Scan for the cell matching the given text and deliver its (x, y) coordinate at center. 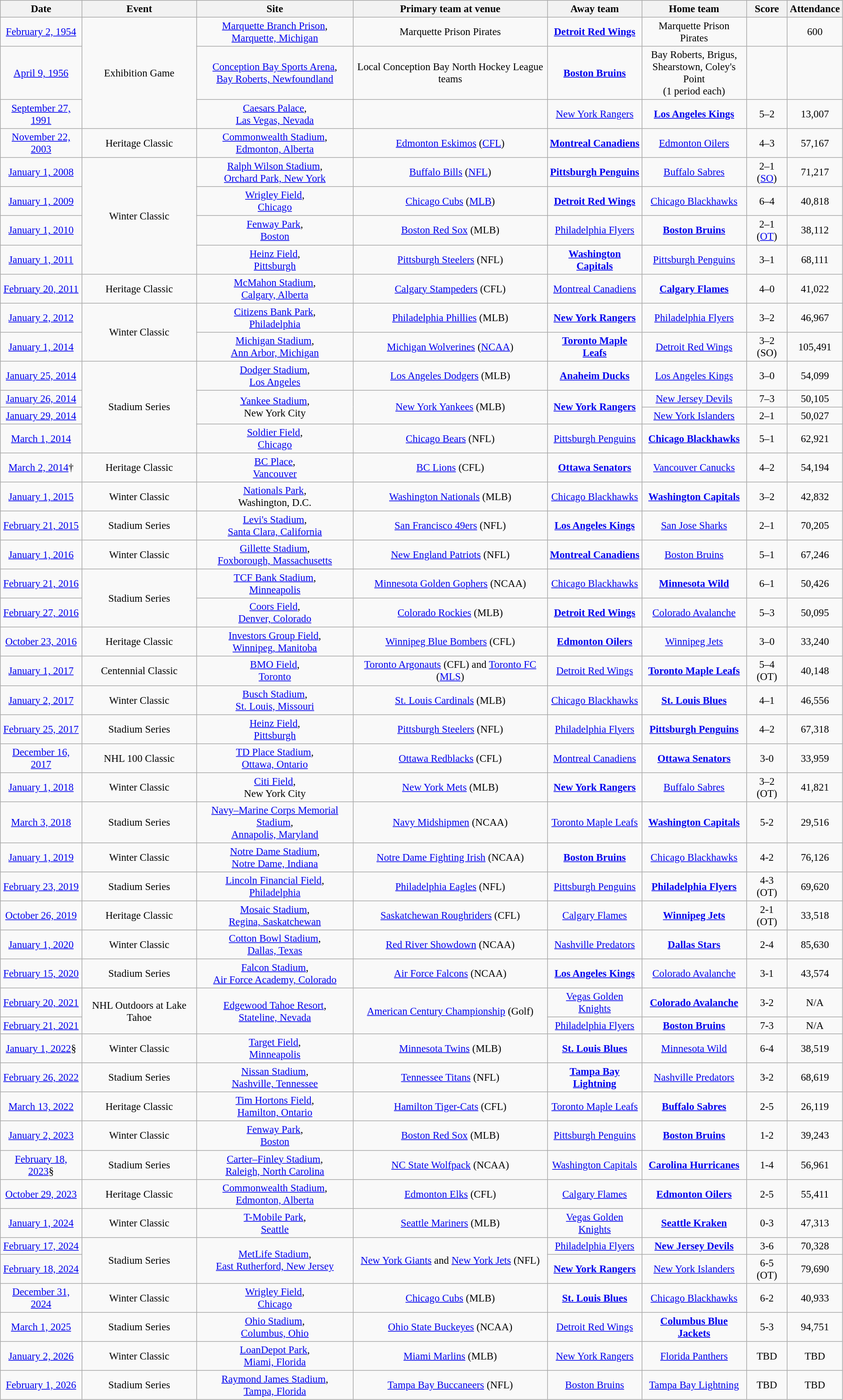
Marquette Branch Prison,Marquette, Michigan (274, 32)
BC Place,Vancouver (274, 468)
38,112 (815, 230)
Navy–Marine Corps Memorial Stadium,Annapolis, Maryland (274, 823)
Seattle Mariners (MLB) (450, 1223)
Chicago Bears (NFL) (450, 439)
Buffalo Bills (NFL) (450, 173)
56,961 (815, 1165)
70,205 (815, 526)
Michigan Wolverines (NCAA) (450, 346)
26,119 (815, 1106)
March 1, 2025 (41, 1327)
February 18, 2023§ (41, 1165)
2-1 (OT) (767, 916)
85,630 (815, 944)
December 16, 2017 (41, 758)
4-3 (OT) (767, 887)
13,007 (815, 114)
Centennial Classic (139, 671)
Lincoln Financial Field, Philadelphia (274, 887)
50,105 (815, 399)
Ohio Stadium,Columbus, Ohio (274, 1327)
46,556 (815, 700)
November 22, 2003 (41, 143)
San Jose Sharks (694, 526)
94,751 (815, 1327)
600 (815, 32)
American Century Championship (Golf) (450, 1011)
Local Conception Bay North Hockey League teams (450, 73)
February 20, 2021 (41, 1003)
54,099 (815, 376)
68,111 (815, 260)
Yankee Stadium,New York City (274, 407)
76,126 (815, 857)
7–3 (767, 399)
Philadelphia Phillies (MLB) (450, 318)
February 15, 2020 (41, 974)
Ohio State Buckeyes (NCAA) (450, 1327)
Michigan Stadium,Ann Arbor, Michigan (274, 346)
Investors Group Field,Winnipeg, Manitoba (274, 642)
Minnesota Golden Gophers (NCAA) (450, 584)
41,821 (815, 787)
33,959 (815, 758)
47,313 (815, 1223)
Air Force Falcons (NCAA) (450, 974)
New England Patriots (NFL) (450, 555)
41,022 (815, 289)
Conception Bay Sports Arena,Bay Roberts, Newfoundland (274, 73)
April 9, 1956 (41, 73)
January 29, 2014 (41, 416)
33,518 (815, 916)
Mosaic Stadium, Regina, Saskatchewan (274, 916)
BMO Field,Toronto (274, 671)
New York Yankees (MLB) (450, 407)
TD Place Stadium,Ottawa, Ontario (274, 758)
70,328 (815, 1246)
Edmonton Eskimos (CFL) (450, 143)
Los Angeles Dodgers (MLB) (450, 376)
March 1, 2014 (41, 439)
Citi Field,New York City (274, 787)
6-4 (767, 1049)
Citizens Bank Park,Philadelphia (274, 318)
Minnesota Twins (MLB) (450, 1049)
6–4 (767, 201)
January 1, 2024 (41, 1223)
33,240 (815, 642)
NC State Wolfpack (NCAA) (450, 1165)
67,246 (815, 555)
67,318 (815, 729)
Tim Hortons Field, Hamilton, Ontario (274, 1106)
1-4 (767, 1165)
Edgewood Tahoe Resort, Stateline, Nevada (274, 1011)
3-6 (767, 1246)
Bay Roberts, Brigus,Shearstown, Coley's Point(1 period each) (694, 73)
40,933 (815, 1298)
Vancouver Canucks (694, 468)
50,027 (815, 416)
February 25, 2017 (41, 729)
Falcon Stadium, Air Force Academy, Colorado (274, 974)
Ottawa Redblacks (CFL) (450, 758)
55,411 (815, 1194)
50,095 (815, 613)
Notre Dame Fighting Irish (NCAA) (450, 857)
Toronto Argonauts (CFL) and Toronto FC (MLS) (450, 671)
February 27, 2016 (41, 613)
January 2, 2026 (41, 1356)
February 26, 2022 (41, 1078)
January 25, 2014 (41, 376)
Florida Panthers (694, 1356)
February 18, 2024 (41, 1269)
February 23, 2019 (41, 887)
Saskatchewan Roughriders (CFL) (450, 916)
March 3, 2018 (41, 823)
San Francisco 49ers (NFL) (450, 526)
6–1 (767, 584)
69,620 (815, 887)
6-2 (767, 1298)
Target Field, Minneapolis (274, 1049)
50,426 (815, 584)
Notre Dame Stadium,Notre Dame, Indiana (274, 857)
McMahon Stadium,Calgary, Alberta (274, 289)
3–1 (767, 260)
October 29, 2023 (41, 1194)
January 1, 2009 (41, 201)
Washington Nationals (MLB) (450, 496)
Seattle Kraken (694, 1223)
Miami Marlins (MLB) (450, 1356)
Attendance (815, 9)
Winnipeg Blue Bombers (CFL) (450, 642)
February 21, 2021 (41, 1026)
Levi's Stadium,Santa Clara, California (274, 526)
Edmonton Elks (CFL) (450, 1194)
January 2, 2012 (41, 318)
43,574 (815, 974)
Date (41, 9)
February 21, 2016 (41, 584)
LoanDepot Park,Miami, Florida (274, 1356)
January 1, 2017 (41, 671)
Caesars Palace,Las Vegas, Nevada (274, 114)
NHL Outdoors at Lake Tahoe (139, 1011)
Columbus Blue Jackets (694, 1327)
Coors Field,Denver, Colorado (274, 613)
2–1(SO) (767, 173)
2–1 (OT) (767, 230)
Gillette Stadium,Foxborough, Massachusetts (274, 555)
Tennessee Titans (NFL) (450, 1078)
Navy Midshipmen (NCAA) (450, 823)
MetLife Stadium,East Rutherford, New Jersey (274, 1260)
46,967 (815, 318)
Site (274, 9)
Exhibition Game (139, 73)
Soldier Field,Chicago (274, 439)
62,921 (815, 439)
Busch Stadium,St. Louis, Missouri (274, 700)
TCF Bank Stadium,Minneapolis (274, 584)
54,194 (815, 468)
Philadelphia Eagles (NFL) (450, 887)
October 23, 2016 (41, 642)
January 1, 2010 (41, 230)
January 1, 2022§ (41, 1049)
2-4 (767, 944)
Dodger Stadium,Los Angeles (274, 376)
Home team (694, 9)
January 2, 2023 (41, 1136)
January 1, 2016 (41, 555)
4-2 (767, 857)
68,619 (815, 1078)
NHL 100 Classic (139, 758)
St. Louis Cardinals (MLB) (450, 700)
T-Mobile Park,Seattle (274, 1223)
BC Lions (CFL) (450, 468)
December 31, 2024 (41, 1298)
42,832 (815, 496)
4–0 (767, 289)
January 1, 2008 (41, 173)
January 2, 2017 (41, 700)
Red River Showdown (NCAA) (450, 944)
Carter–Finley Stadium, Raleigh, North Carolina (274, 1165)
September 27, 1991 (41, 114)
40,148 (815, 671)
Event (139, 9)
4–3 (767, 143)
January 1, 2011 (41, 260)
5–2 (767, 114)
Anaheim Ducks (595, 376)
1-2 (767, 1136)
71,217 (815, 173)
Tampa Bay Buccaneers (NFL) (450, 1385)
105,491 (815, 346)
5–3 (767, 613)
Carolina Hurricanes (694, 1165)
Cotton Bowl Stadium, Dallas, Texas (274, 944)
79,690 (815, 1269)
5-2 (767, 823)
Score (767, 9)
Colorado Rockies (MLB) (450, 613)
4–1 (767, 700)
Hamilton Tiger-Cats (CFL) (450, 1106)
March 2, 2014† (41, 468)
29,516 (815, 823)
Primary team at venue (450, 9)
New York Mets (MLB) (450, 787)
6-5 (OT) (767, 1269)
February 17, 2024 (41, 1246)
38,519 (815, 1049)
39,243 (815, 1136)
0-3 (767, 1223)
Dallas Stars (694, 944)
Away team (595, 9)
February 20, 2011 (41, 289)
Calgary Stampeders (CFL) (450, 289)
Ralph Wilson Stadium,Orchard Park, New York (274, 173)
New York Giants and New York Jets (NFL) (450, 1260)
Raymond James Stadium,Tampa, Florida (274, 1385)
7-3 (767, 1026)
5–4 (OT) (767, 671)
5-3 (767, 1327)
January 1, 2015 (41, 496)
40,818 (815, 201)
3–2 (OT) (767, 787)
Nationals Park,Washington, D.C. (274, 496)
January 1, 2018 (41, 787)
October 26, 2019 (41, 916)
January 1, 2019 (41, 857)
3-1 (767, 974)
3–2 (SO) (767, 346)
57,167 (815, 143)
January 1, 2020 (41, 944)
February 2, 1954 (41, 32)
February 21, 2015 (41, 526)
Nissan Stadium, Nashville, Tennessee (274, 1078)
January 1, 2014 (41, 346)
January 26, 2014 (41, 399)
March 13, 2022 (41, 1106)
3-0 (767, 758)
February 1, 2026 (41, 1385)
